Return the (X, Y) coordinate for the center point of the cell that contains the specified text.  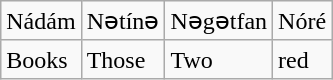
Books (41, 59)
Nətínə (123, 21)
red (302, 59)
Nóré (302, 21)
Nəgətfan (219, 21)
Those (123, 59)
Nádám (41, 21)
Two (219, 59)
